Extract the (x, y) coordinate from the center of the cell holding the provided text.  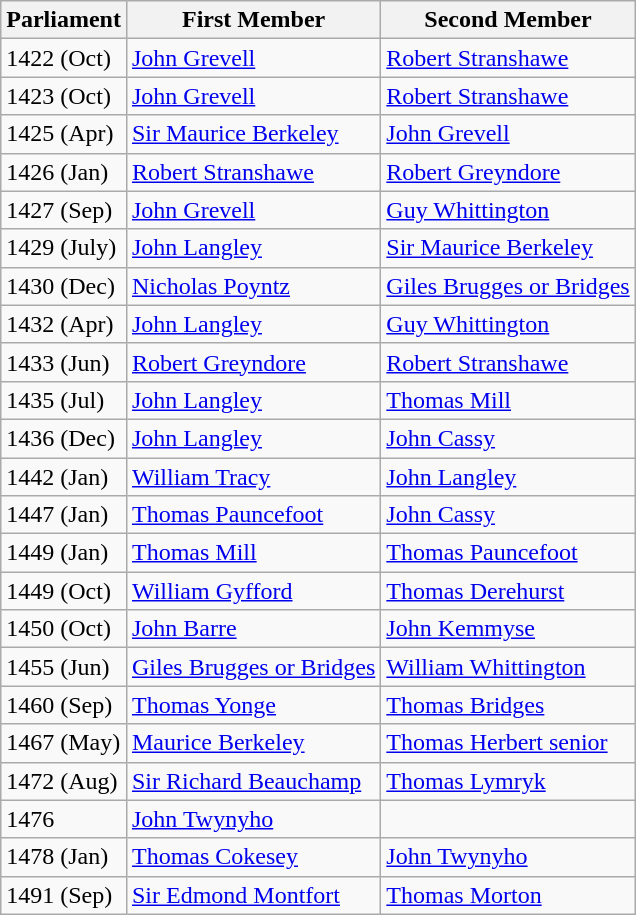
William Gyfford (253, 591)
1449 (Jan) (64, 553)
John Barre (253, 629)
First Member (253, 20)
1478 (Jan) (64, 857)
Sir Richard Beauchamp (253, 781)
William Tracy (253, 477)
1433 (Jun) (64, 362)
1436 (Dec) (64, 438)
1455 (Jun) (64, 667)
Second Member (508, 20)
Thomas Herbert senior (508, 743)
1472 (Aug) (64, 781)
Thomas Derehurst (508, 591)
Thomas Morton (508, 895)
Sir Edmond Montfort (253, 895)
Thomas Yonge (253, 705)
Thomas Lymryk (508, 781)
1425 (Apr) (64, 134)
Parliament (64, 20)
1450 (Oct) (64, 629)
1430 (Dec) (64, 286)
1423 (Oct) (64, 96)
William Whittington (508, 667)
1467 (May) (64, 743)
1435 (Jul) (64, 400)
1432 (Apr) (64, 324)
Nicholas Poyntz (253, 286)
1442 (Jan) (64, 477)
1422 (Oct) (64, 58)
1476 (64, 819)
1429 (July) (64, 248)
1427 (Sep) (64, 210)
Thomas Cokesey (253, 857)
1491 (Sep) (64, 895)
1460 (Sep) (64, 705)
1426 (Jan) (64, 172)
1447 (Jan) (64, 515)
Thomas Bridges (508, 705)
Maurice Berkeley (253, 743)
John Kemmyse (508, 629)
1449 (Oct) (64, 591)
